Capture the cell that displays the provided text and extract its [x, y] central coordinate. 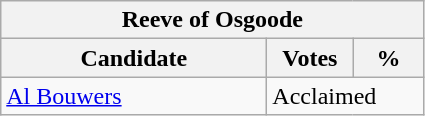
Al Bouwers [134, 96]
Candidate [134, 58]
% [388, 58]
Reeve of Osgoode [212, 20]
Votes [310, 58]
Acclaimed [346, 96]
